Return the (X, Y) coordinate for the center point of the cell that contains the specified text.  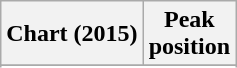
Peakposition (189, 34)
Chart (2015) (72, 34)
